Provide the [X, Y] coordinate of the cell's center where the given text is located.  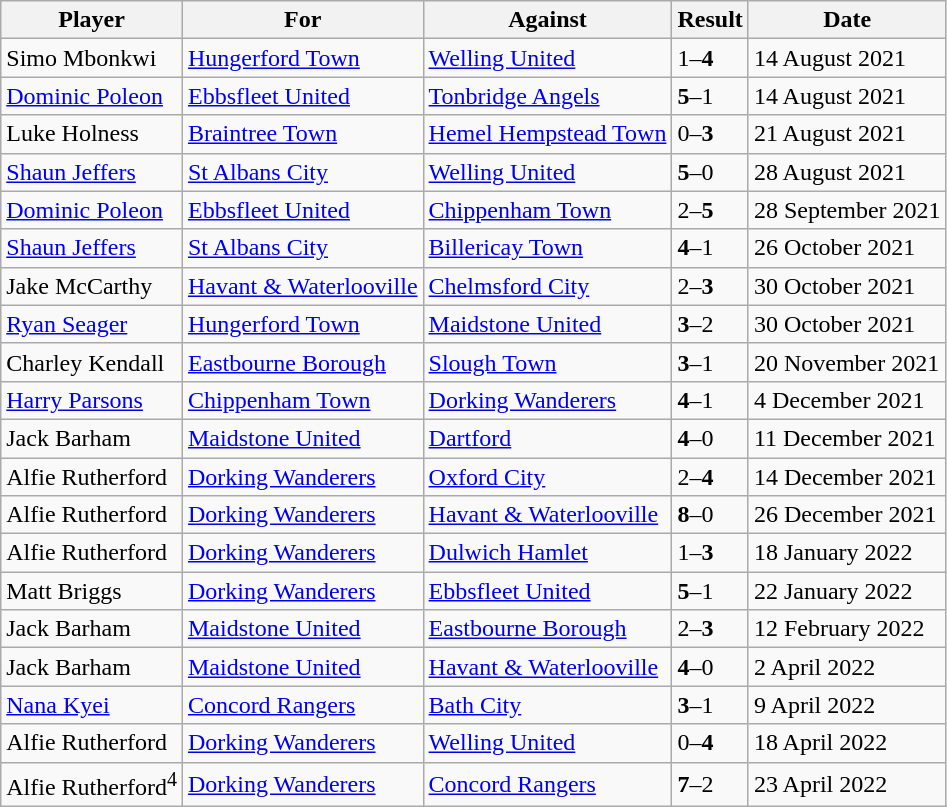
1–4 [710, 58]
For [302, 20]
Charley Kendall [92, 362]
Oxford City [548, 477]
Ryan Seager [92, 324]
Result [710, 20]
28 August 2021 [847, 172]
0–4 [710, 743]
0–3 [710, 134]
Billericay Town [548, 248]
Harry Parsons [92, 400]
12 February 2022 [847, 629]
28 September 2021 [847, 210]
2–4 [710, 477]
3–2 [710, 324]
7–2 [710, 784]
Simo Mbonkwi [92, 58]
Bath City [548, 705]
2 April 2022 [847, 667]
Dulwich Hamlet [548, 553]
4 December 2021 [847, 400]
21 August 2021 [847, 134]
18 April 2022 [847, 743]
Chelmsford City [548, 286]
Alfie Rutherford4 [92, 784]
Jake McCarthy [92, 286]
26 December 2021 [847, 515]
22 January 2022 [847, 591]
11 December 2021 [847, 438]
9 April 2022 [847, 705]
Hemel Hempstead Town [548, 134]
2–5 [710, 210]
Nana Kyei [92, 705]
20 November 2021 [847, 362]
18 January 2022 [847, 553]
Date [847, 20]
8–0 [710, 515]
23 April 2022 [847, 784]
Player [92, 20]
5–0 [710, 172]
Tonbridge Angels [548, 96]
26 October 2021 [847, 248]
Slough Town [548, 362]
Matt Briggs [92, 591]
14 December 2021 [847, 477]
1–3 [710, 553]
Braintree Town [302, 134]
Against [548, 20]
Luke Holness [92, 134]
Dartford [548, 438]
